Return the [X, Y] coordinate for the center point of the cell that contains the specified text.  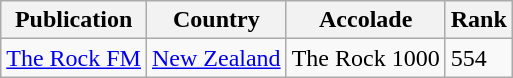
Accolade [366, 20]
Rank [478, 20]
Country [216, 20]
The Rock 1000 [366, 58]
The Rock FM [74, 58]
554 [478, 58]
Publication [74, 20]
New Zealand [216, 58]
